Find where the given text appears and provide that cell's center as (x, y) coordinate. 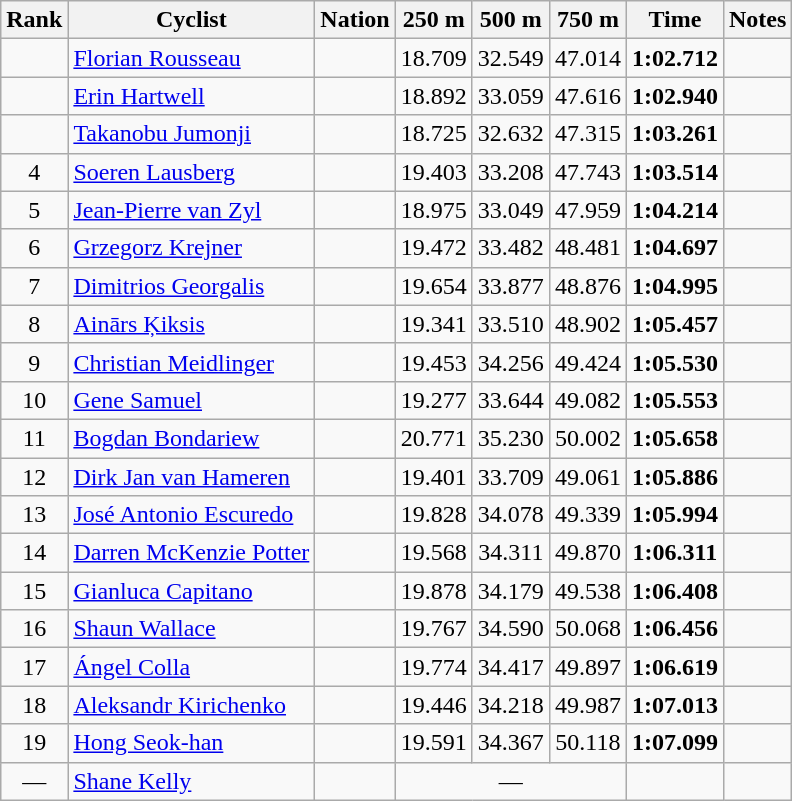
Rank (34, 20)
47.014 (588, 58)
49.082 (588, 400)
18.709 (434, 58)
500 m (510, 20)
48.876 (588, 286)
6 (34, 248)
1:02.940 (674, 96)
Nation (355, 20)
19.568 (434, 553)
35.230 (510, 438)
Shane Kelly (192, 781)
9 (34, 362)
50.118 (588, 743)
1:06.456 (674, 629)
1:07.013 (674, 705)
50.002 (588, 438)
750 m (588, 20)
32.632 (510, 134)
14 (34, 553)
Gianluca Capitano (192, 591)
33.482 (510, 248)
Christian Meidlinger (192, 362)
19 (34, 743)
50.068 (588, 629)
34.218 (510, 705)
Gene Samuel (192, 400)
33.709 (510, 477)
Erin Hartwell (192, 96)
1:04.995 (674, 286)
15 (34, 591)
33.059 (510, 96)
11 (34, 438)
16 (34, 629)
19.774 (434, 667)
33.208 (510, 172)
18 (34, 705)
Dimitrios Georgalis (192, 286)
19.591 (434, 743)
33.510 (510, 324)
20.771 (434, 438)
19.403 (434, 172)
19.277 (434, 400)
19.472 (434, 248)
17 (34, 667)
1:04.214 (674, 210)
Soeren Lausberg (192, 172)
José Antonio Escuredo (192, 515)
1:07.099 (674, 743)
1:06.619 (674, 667)
32.549 (510, 58)
34.311 (510, 553)
1:06.408 (674, 591)
250 m (434, 20)
8 (34, 324)
47.743 (588, 172)
Shaun Wallace (192, 629)
49.870 (588, 553)
Florian Rousseau (192, 58)
34.256 (510, 362)
49.897 (588, 667)
4 (34, 172)
33.877 (510, 286)
34.078 (510, 515)
1:05.530 (674, 362)
34.590 (510, 629)
18.892 (434, 96)
49.538 (588, 591)
1:05.553 (674, 400)
19.446 (434, 705)
1:03.514 (674, 172)
19.453 (434, 362)
47.959 (588, 210)
34.367 (510, 743)
33.049 (510, 210)
1:05.457 (674, 324)
1:03.261 (674, 134)
1:02.712 (674, 58)
Bogdan Bondariew (192, 438)
5 (34, 210)
49.424 (588, 362)
10 (34, 400)
18.975 (434, 210)
1:05.658 (674, 438)
19.654 (434, 286)
34.179 (510, 591)
1:06.311 (674, 553)
49.339 (588, 515)
Jean-Pierre van Zyl (192, 210)
1:05.994 (674, 515)
Cyclist (192, 20)
48.902 (588, 324)
19.767 (434, 629)
Darren McKenzie Potter (192, 553)
19.878 (434, 591)
Ainārs Ķiksis (192, 324)
18.725 (434, 134)
1:05.886 (674, 477)
7 (34, 286)
19.828 (434, 515)
48.481 (588, 248)
47.616 (588, 96)
Hong Seok-han (192, 743)
Grzegorz Krejner (192, 248)
1:04.697 (674, 248)
Aleksandr Kirichenko (192, 705)
34.417 (510, 667)
Ángel Colla (192, 667)
12 (34, 477)
47.315 (588, 134)
33.644 (510, 400)
49.987 (588, 705)
19.341 (434, 324)
Dirk Jan van Hameren (192, 477)
Notes (757, 20)
19.401 (434, 477)
Takanobu Jumonji (192, 134)
49.061 (588, 477)
Time (674, 20)
13 (34, 515)
